Search for the cell housing the specified text and yield its (X, Y) center coordinate. 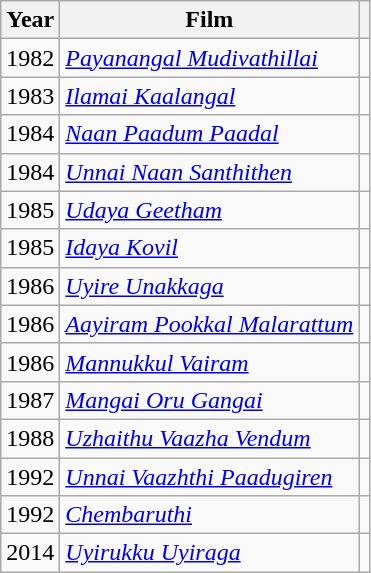
Udaya Geetham (210, 210)
Year (30, 20)
1983 (30, 96)
1988 (30, 438)
Uzhaithu Vaazha Vendum (210, 438)
Ilamai Kaalangal (210, 96)
Naan Paadum Paadal (210, 134)
Film (210, 20)
1982 (30, 58)
Aayiram Pookkal Malarattum (210, 324)
Idaya Kovil (210, 248)
Unnai Vaazhthi Paadugiren (210, 477)
Uyirukku Uyiraga (210, 553)
Unnai Naan Santhithen (210, 172)
Mangai Oru Gangai (210, 400)
Payanangal Mudivathillai (210, 58)
1987 (30, 400)
Chembaruthi (210, 515)
Mannukkul Vairam (210, 362)
2014 (30, 553)
Uyire Unakkaga (210, 286)
